Scan for the cell matching the given text and deliver its [x, y] coordinate at center. 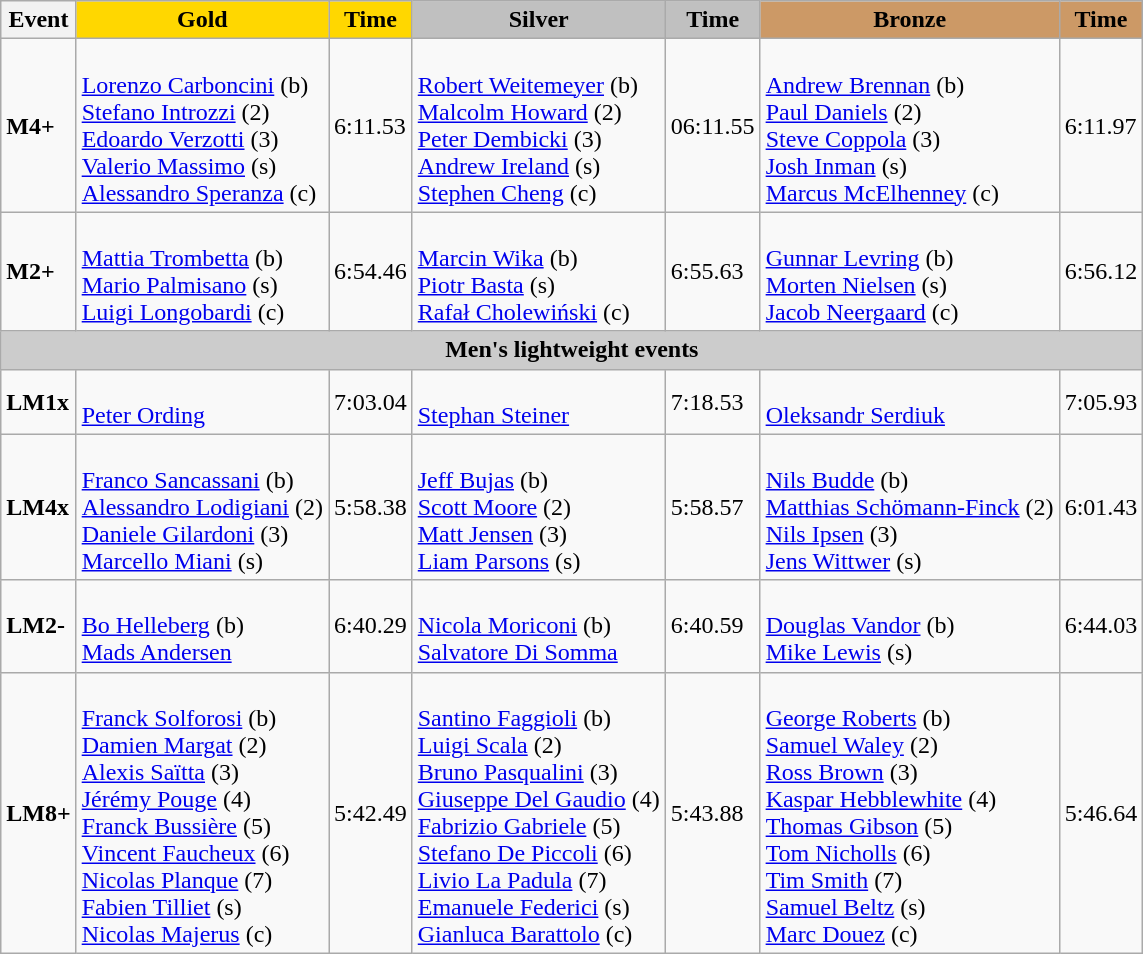
M4+ [38, 126]
Bronze [910, 20]
6:55.63 [712, 272]
Oleksandr Serdiuk [910, 402]
Lorenzo Carboncini (b)Stefano Introzzi (2)Edoardo Verzotti (3)Valerio Massimo (s)Alessandro Speranza (c) [202, 126]
5:43.88 [712, 812]
George Roberts (b)Samuel Waley (2)Ross Brown (3)Kaspar Hebblewhite (4)Thomas Gibson (5)Tom Nicholls (6) Tim Smith (7)Samuel Beltz (s)Marc Douez (c) [910, 812]
LM2- [38, 626]
Douglas Vandor (b)Mike Lewis (s) [910, 626]
6:01.43 [1101, 507]
5:58.38 [370, 507]
Bo Helleberg (b)Mads Andersen [202, 626]
Mattia Trombetta (b)Mario Palmisano (s)Luigi Longobardi (c) [202, 272]
6:40.59 [712, 626]
Robert Weitemeyer (b)Malcolm Howard (2)Peter Dembicki (3)Andrew Ireland (s)Stephen Cheng (c) [538, 126]
5:46.64 [1101, 812]
7:18.53 [712, 402]
Silver [538, 20]
5:42.49 [370, 812]
Nicola Moriconi (b)Salvatore Di Somma [538, 626]
7:05.93 [1101, 402]
6:40.29 [370, 626]
Event [38, 20]
6:54.46 [370, 272]
7:03.04 [370, 402]
6:56.12 [1101, 272]
Peter Ording [202, 402]
Jeff Bujas (b)Scott Moore (2)Matt Jensen (3)Liam Parsons (s) [538, 507]
6:11.53 [370, 126]
Gunnar Levring (b)Morten Nielsen (s)Jacob Neergaard (c) [910, 272]
M2+ [38, 272]
LM1x [38, 402]
Nils Budde (b)Matthias Schömann-Finck (2)Nils Ipsen (3)Jens Wittwer (s) [910, 507]
6:11.97 [1101, 126]
6:44.03 [1101, 626]
Men's lightweight events [572, 350]
Andrew Brennan (b)Paul Daniels (2)Steve Coppola (3) Josh Inman (s)Marcus McElhenney (c) [910, 126]
06:11.55 [712, 126]
Gold [202, 20]
Stephan Steiner [538, 402]
Marcin Wika (b)Piotr Basta (s)Rafał Cholewiński (c) [538, 272]
LM4x [38, 507]
5:58.57 [712, 507]
LM8+ [38, 812]
Franco Sancassani (b)Alessandro Lodigiani (2)Daniele Gilardoni (3)Marcello Miani (s) [202, 507]
